Scan for the cell matching the given text and deliver its [x, y] coordinate at center. 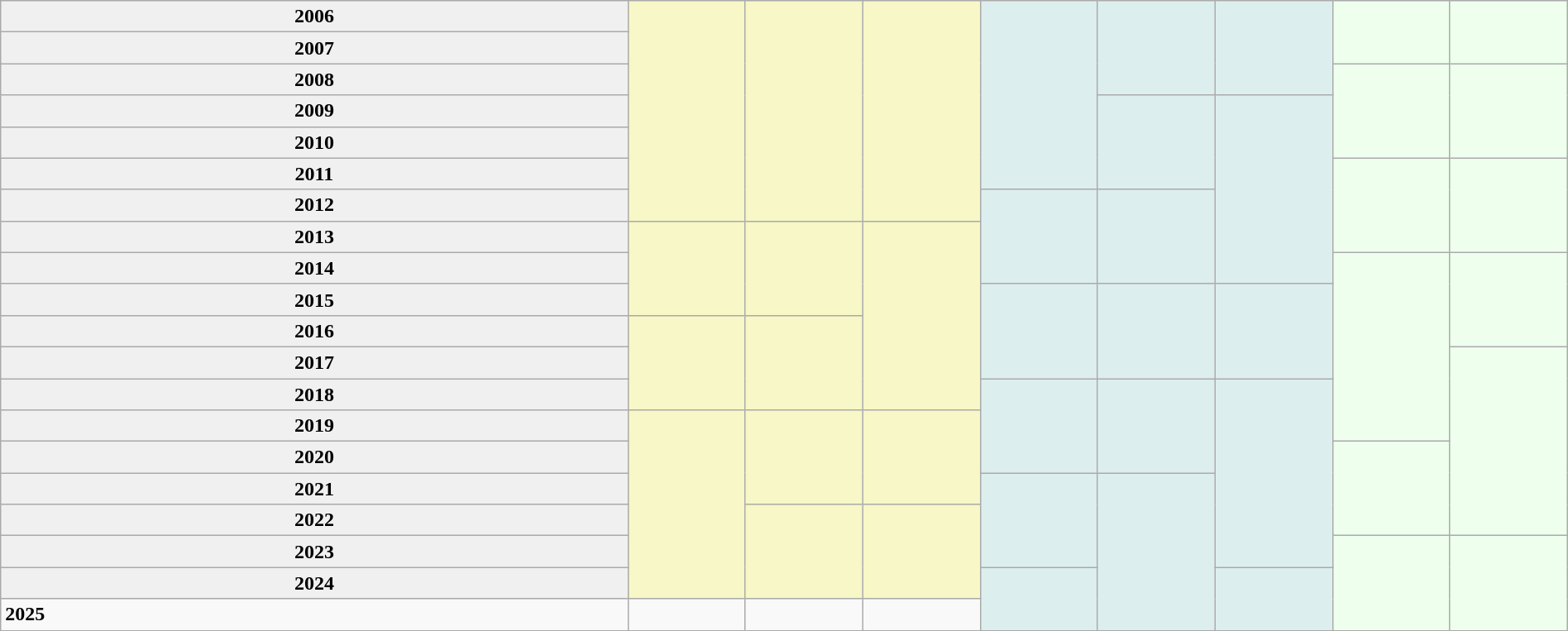
2016 [314, 331]
2024 [314, 583]
2014 [314, 268]
2018 [314, 394]
2008 [314, 79]
2025 [314, 614]
2009 [314, 111]
2020 [314, 457]
2006 [314, 17]
2019 [314, 426]
2017 [314, 362]
2022 [314, 520]
2011 [314, 174]
2021 [314, 489]
2013 [314, 237]
2010 [314, 142]
2015 [314, 299]
2012 [314, 205]
2007 [314, 48]
2023 [314, 552]
